Find where the given text appears and provide that cell's center as [x, y] coordinate. 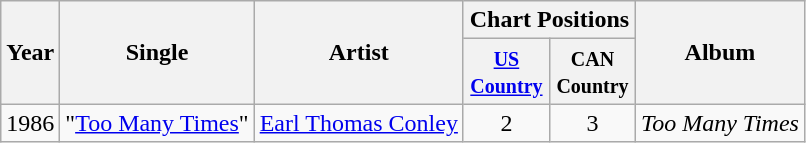
Chart Positions [549, 20]
Too Many Times [720, 123]
1986 [30, 123]
Album [720, 52]
US Country [506, 72]
CAN Country [592, 72]
3 [592, 123]
2 [506, 123]
Year [30, 52]
Single [157, 52]
Earl Thomas Conley [358, 123]
Artist [358, 52]
"Too Many Times" [157, 123]
